Return the (X, Y) coordinate for the center point of the cell that contains the specified text.  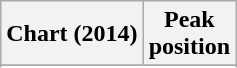
Peakposition (189, 34)
Chart (2014) (72, 34)
